Return (x, y) of the center of cell containing provided text 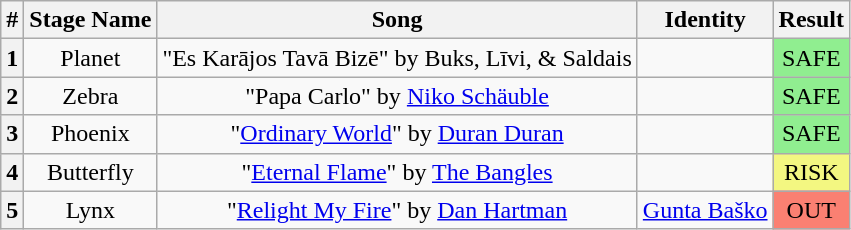
Gunta Baško (705, 210)
RISK (811, 172)
Planet (90, 58)
1 (12, 58)
Stage Name (90, 20)
2 (12, 96)
"Eternal Flame" by The Bangles (397, 172)
Identity (705, 20)
Lynx (90, 210)
# (12, 20)
OUT (811, 210)
4 (12, 172)
Result (811, 20)
5 (12, 210)
3 (12, 134)
"Ordinary World" by Duran Duran (397, 134)
Song (397, 20)
Butterfly (90, 172)
Zebra (90, 96)
"Relight My Fire" by Dan Hartman (397, 210)
"Es Karājos Tavā Bizē" by Buks, Līvi, & Saldais (397, 58)
Phoenix (90, 134)
"Papa Carlo" by Niko Schäuble (397, 96)
